Locate the cell with the specified text and output its (X, Y) center coordinate. 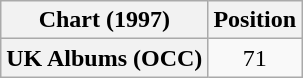
Chart (1997) (104, 20)
UK Albums (OCC) (104, 58)
Position (255, 20)
71 (255, 58)
